Output the [X, Y] coordinate of the center of the cell containing the given text.  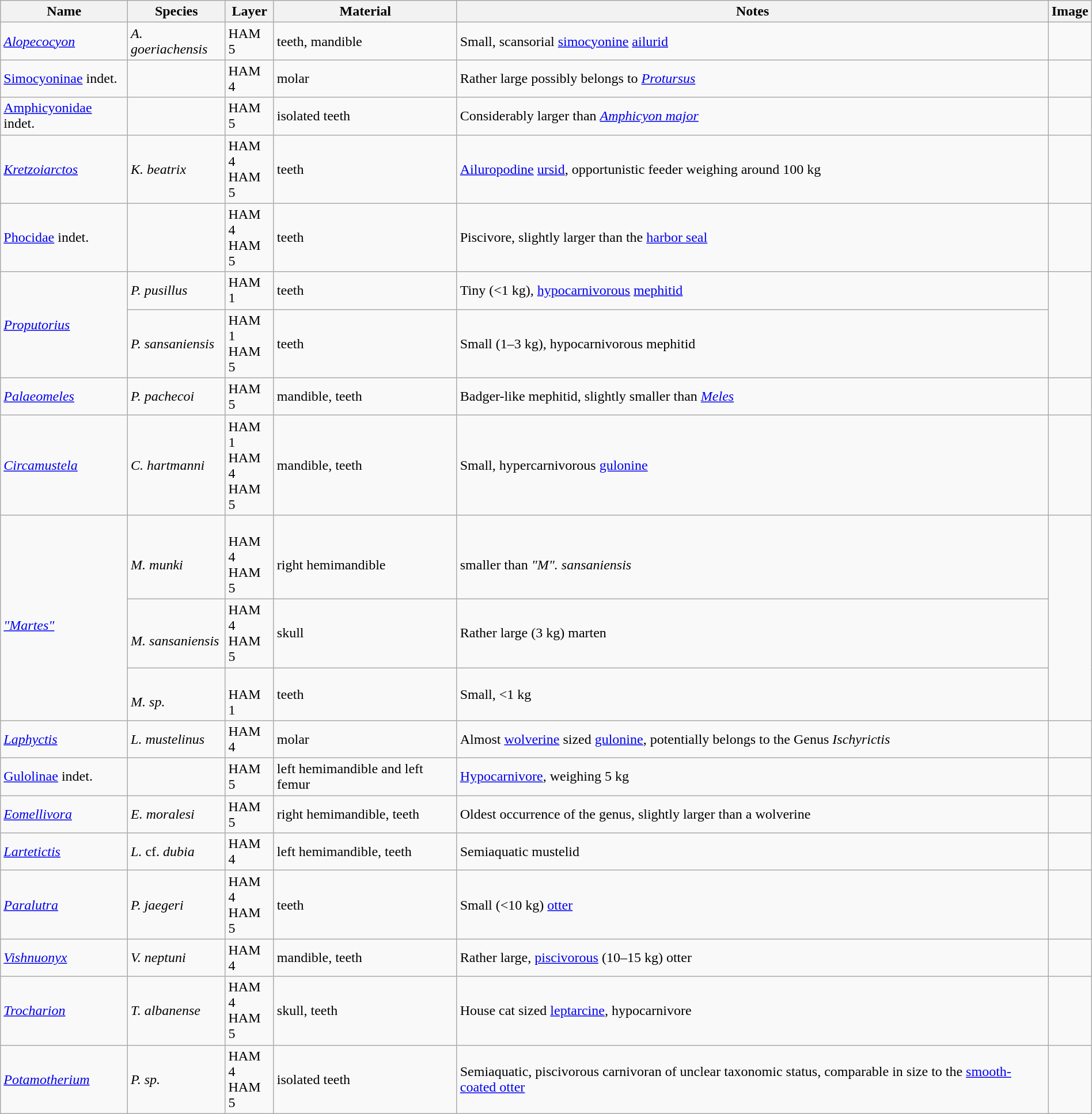
A. goeriachensis [176, 41]
Potamotherium [65, 1079]
Badger-like mephitid, slightly smaller than Meles [752, 396]
Layer [249, 12]
V. neptuni [176, 958]
House cat sized leptarcine, hypocarnivore [752, 1011]
Amphicyonidae indet. [65, 116]
K. beatrix [176, 169]
L. cf. dubia [176, 852]
Semiaquatic, piscivorous carnivoran of unclear taxonomic status, comparable in size to the smooth-coated otter [752, 1079]
Name [65, 12]
M. sansaniensis [176, 633]
"Martes" [65, 617]
Considerably larger than Amphicyon major [752, 116]
HAM 1HAM 4HAM 5 [249, 465]
P. pusillus [176, 290]
M. sp. [176, 694]
Phocidae indet. [65, 237]
P. jaegeri [176, 905]
left hemimandible and left femur [365, 777]
Small (1–3 kg), hypocarnivorous mephitid [752, 343]
Kretzoiarctos [65, 169]
teeth, mandible [365, 41]
Almost wolverine sized gulonine, potentially belongs to the Genus Ischyrictis [752, 739]
Semiaquatic mustelid [752, 852]
L. mustelinus [176, 739]
Small, hypercarnivorous gulonine [752, 465]
Rather large, piscivorous (10–15 kg) otter [752, 958]
Small, scansorial simocyonine ailurid [752, 41]
Palaeomeles [65, 396]
Species [176, 12]
Paralutra [65, 905]
C. hartmanni [176, 465]
Image [1070, 12]
Eomellivora [65, 814]
Rather large possibly belongs to Protursus [752, 78]
smaller than "M". sansaniensis [752, 557]
Material [365, 12]
Small (<10 kg) otter [752, 905]
Gulolinae indet. [65, 777]
Notes [752, 12]
P. pachecoi [176, 396]
skull, teeth [365, 1011]
Oldest occurrence of the genus, slightly larger than a wolverine [752, 814]
Proputorius [65, 325]
Vishnuonyx [65, 958]
Circamustela [65, 465]
Lartetictis [65, 852]
Tiny (<1 kg), hypocarnivorous mephitid [752, 290]
Laphyctis [65, 739]
E. moralesi [176, 814]
Alopecocyon [65, 41]
Piscivore, slightly larger than the harbor seal [752, 237]
right hemimandible, teeth [365, 814]
Ailuropodine ursid, opportunistic feeder weighing around 100 kg [752, 169]
Small, <1 kg [752, 694]
T. albanense [176, 1011]
Simocyoninae indet. [65, 78]
Hypocarnivore, weighing 5 kg [752, 777]
HAM 1HAM 5 [249, 343]
left hemimandible, teeth [365, 852]
right hemimandible [365, 557]
P. sansaniensis [176, 343]
Trocharion [65, 1011]
skull [365, 633]
P. sp. [176, 1079]
Rather large (3 kg) marten [752, 633]
M. munki [176, 557]
